Return [X, Y] of the center of cell containing provided text 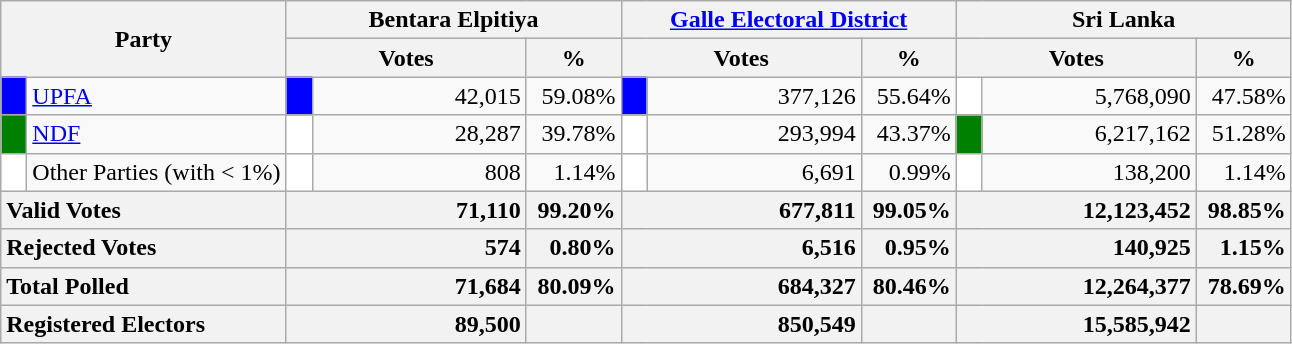
Rejected Votes [144, 248]
574 [406, 248]
5,768,090 [1089, 96]
51.28% [1244, 134]
684,327 [741, 286]
Galle Electoral District [788, 20]
377,126 [754, 96]
99.05% [908, 210]
99.20% [574, 210]
39.78% [574, 134]
1.15% [1244, 248]
0.95% [908, 248]
59.08% [574, 96]
Registered Electors [144, 324]
NDF [156, 134]
78.69% [1244, 286]
89,500 [406, 324]
15,585,942 [1076, 324]
28,287 [419, 134]
6,217,162 [1089, 134]
138,200 [1089, 172]
808 [419, 172]
42,015 [419, 96]
12,264,377 [1076, 286]
80.09% [574, 286]
12,123,452 [1076, 210]
0.99% [908, 172]
Bentara Elpitiya [454, 20]
0.80% [574, 248]
677,811 [741, 210]
80.46% [908, 286]
Total Polled [144, 286]
Sri Lanka [1124, 20]
Party [144, 39]
Other Parties (with < 1%) [156, 172]
6,516 [741, 248]
293,994 [754, 134]
47.58% [1244, 96]
43.37% [908, 134]
55.64% [908, 96]
71,110 [406, 210]
98.85% [1244, 210]
140,925 [1076, 248]
Valid Votes [144, 210]
6,691 [754, 172]
71,684 [406, 286]
UPFA [156, 96]
850,549 [741, 324]
